Return (x, y) of the center of cell containing provided text 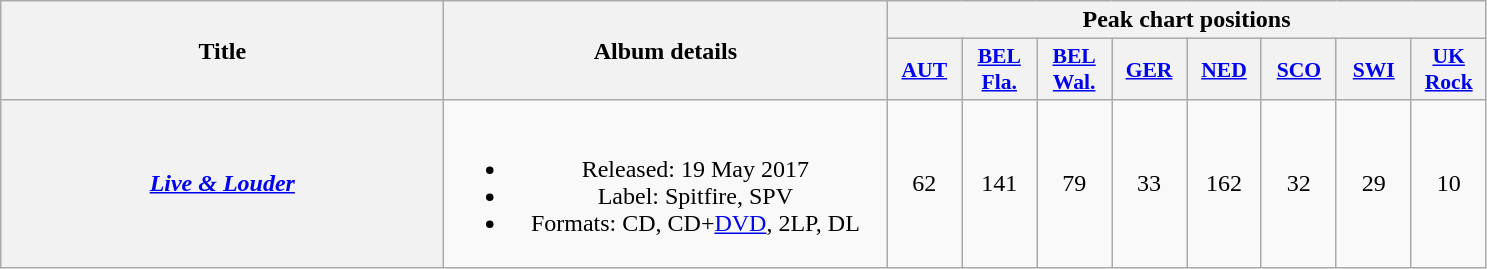
Released: 19 May 2017Label: Spitfire, SPVFormats: CD, CD+DVD, 2LP, DL (666, 184)
162 (1224, 184)
Peak chart positions (1186, 20)
SWI (1374, 70)
29 (1374, 184)
62 (924, 184)
79 (1074, 184)
Album details (666, 50)
BELFla. (1000, 70)
SCO (1298, 70)
10 (1448, 184)
BELWal. (1074, 70)
33 (1150, 184)
UKRock (1448, 70)
NED (1224, 70)
GER (1150, 70)
AUT (924, 70)
Title (222, 50)
Live & Louder (222, 184)
141 (1000, 184)
32 (1298, 184)
